Capture the cell that displays the provided text and extract its [x, y] central coordinate. 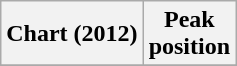
Peakposition [189, 34]
Chart (2012) [72, 34]
